Detect which cell encompasses the target text, then output its (X, Y) center coordinate. 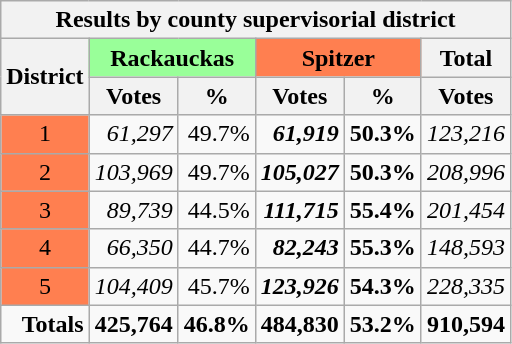
228,335 (466, 286)
123,926 (300, 286)
2 (45, 172)
61,919 (300, 134)
910,594 (466, 324)
425,764 (134, 324)
105,027 (300, 172)
103,969 (134, 172)
Results by county supervisorial district (256, 20)
123,216 (466, 134)
148,593 (466, 248)
208,996 (466, 172)
104,409 (134, 286)
66,350 (134, 248)
44.5% (216, 210)
45.7% (216, 286)
111,715 (300, 210)
District (45, 77)
53.2% (382, 324)
Rackauckas (172, 58)
5 (45, 286)
46.8% (216, 324)
Totals (45, 324)
82,243 (300, 248)
Total (466, 58)
201,454 (466, 210)
54.3% (382, 286)
89,739 (134, 210)
4 (45, 248)
55.3% (382, 248)
44.7% (216, 248)
55.4% (382, 210)
61,297 (134, 134)
Spitzer (338, 58)
484,830 (300, 324)
3 (45, 210)
1 (45, 134)
